Return (X, Y) of the center of cell containing provided text 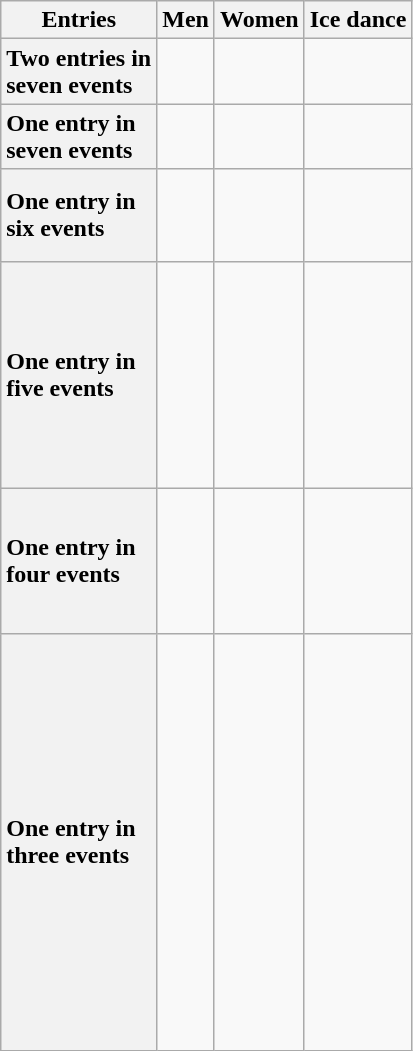
Entries (79, 20)
One entry inseven events (79, 136)
One entry infour events (79, 561)
One entry insix events (79, 215)
Women (259, 20)
Ice dance (358, 20)
One entry inthree events (79, 842)
Two entries inseven events (79, 72)
One entry infive events (79, 374)
Men (186, 20)
